Locate the cell with the specified text and output its [X, Y] center coordinate. 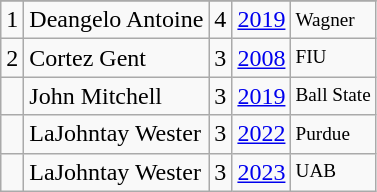
UAB [333, 172]
2 [12, 58]
Purdue [333, 134]
2008 [262, 58]
John Mitchell [116, 96]
FIU [333, 58]
1 [12, 20]
2023 [262, 172]
Wagner [333, 20]
Deangelo Antoine [116, 20]
2022 [262, 134]
4 [220, 20]
Cortez Gent [116, 58]
Ball State [333, 96]
